Return (X, Y) of the center of cell containing provided text 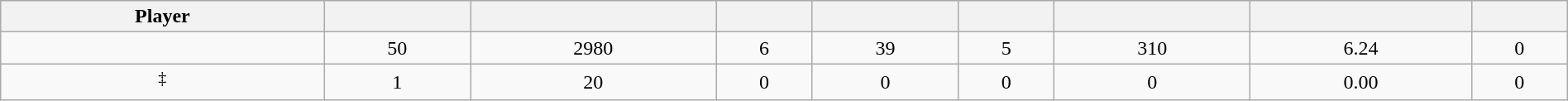
20 (594, 83)
5 (1006, 48)
6 (764, 48)
0.00 (1361, 83)
2980 (594, 48)
310 (1153, 48)
50 (397, 48)
1 (397, 83)
6.24 (1361, 48)
‡ (162, 83)
39 (885, 48)
Player (162, 17)
